Return the (x, y) coordinate for the center point of the cell that contains the specified text.  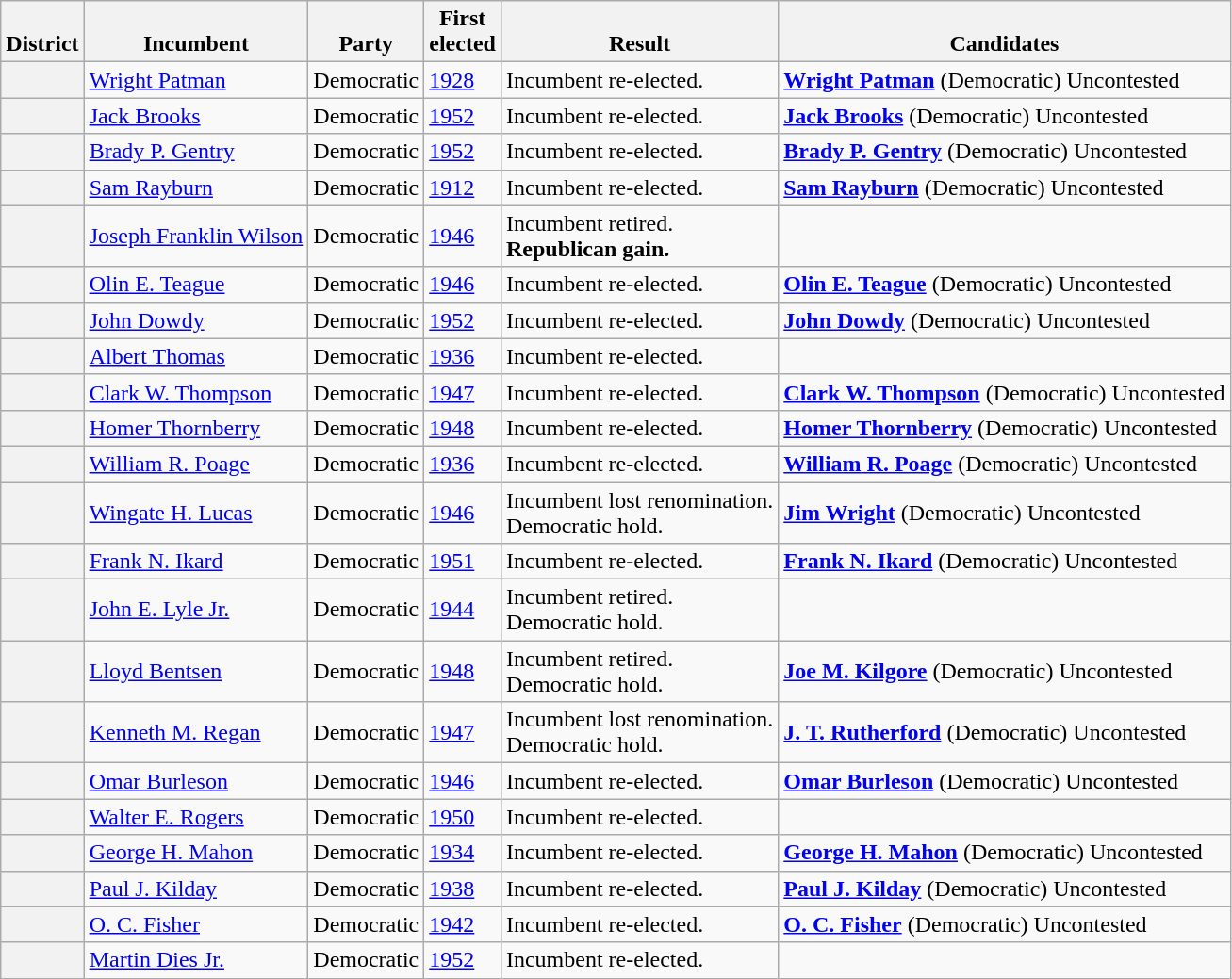
Wingate H. Lucas (196, 513)
Joe M. Kilgore (Democratic) Uncontested (1005, 671)
Olin E. Teague (Democratic) Uncontested (1005, 285)
Sam Rayburn (Democratic) Uncontested (1005, 188)
John Dowdy (Democratic) Uncontested (1005, 320)
Clark W. Thompson (Democratic) Uncontested (1005, 392)
Lloyd Bentsen (196, 671)
Firstelected (463, 32)
Omar Burleson (196, 781)
1944 (463, 611)
Wright Patman (Democratic) Uncontested (1005, 80)
Brady P. Gentry (196, 152)
Joseph Franklin Wilson (196, 236)
Clark W. Thompson (196, 392)
Party (366, 32)
1951 (463, 562)
Homer Thornberry (196, 428)
1928 (463, 80)
1912 (463, 188)
Homer Thornberry (Democratic) Uncontested (1005, 428)
Frank N. Ikard (Democratic) Uncontested (1005, 562)
George H. Mahon (Democratic) Uncontested (1005, 853)
1938 (463, 889)
1950 (463, 817)
Omar Burleson (Democratic) Uncontested (1005, 781)
1934 (463, 853)
Wright Patman (196, 80)
Candidates (1005, 32)
O. C. Fisher (196, 924)
Kenneth M. Regan (196, 733)
William R. Poage (Democratic) Uncontested (1005, 464)
1942 (463, 924)
Incumbent retired.Republican gain. (639, 236)
Result (639, 32)
Frank N. Ikard (196, 562)
William R. Poage (196, 464)
Brady P. Gentry (Democratic) Uncontested (1005, 152)
John E. Lyle Jr. (196, 611)
Jim Wright (Democratic) Uncontested (1005, 513)
Jack Brooks (Democratic) Uncontested (1005, 116)
Olin E. Teague (196, 285)
District (42, 32)
O. C. Fisher (Democratic) Uncontested (1005, 924)
Walter E. Rogers (196, 817)
J. T. Rutherford (Democratic) Uncontested (1005, 733)
George H. Mahon (196, 853)
Paul J. Kilday (Democratic) Uncontested (1005, 889)
Albert Thomas (196, 356)
Sam Rayburn (196, 188)
Paul J. Kilday (196, 889)
Jack Brooks (196, 116)
Martin Dies Jr. (196, 960)
John Dowdy (196, 320)
Incumbent (196, 32)
